Extract the [X, Y] coordinate from the center of the cell holding the provided text.  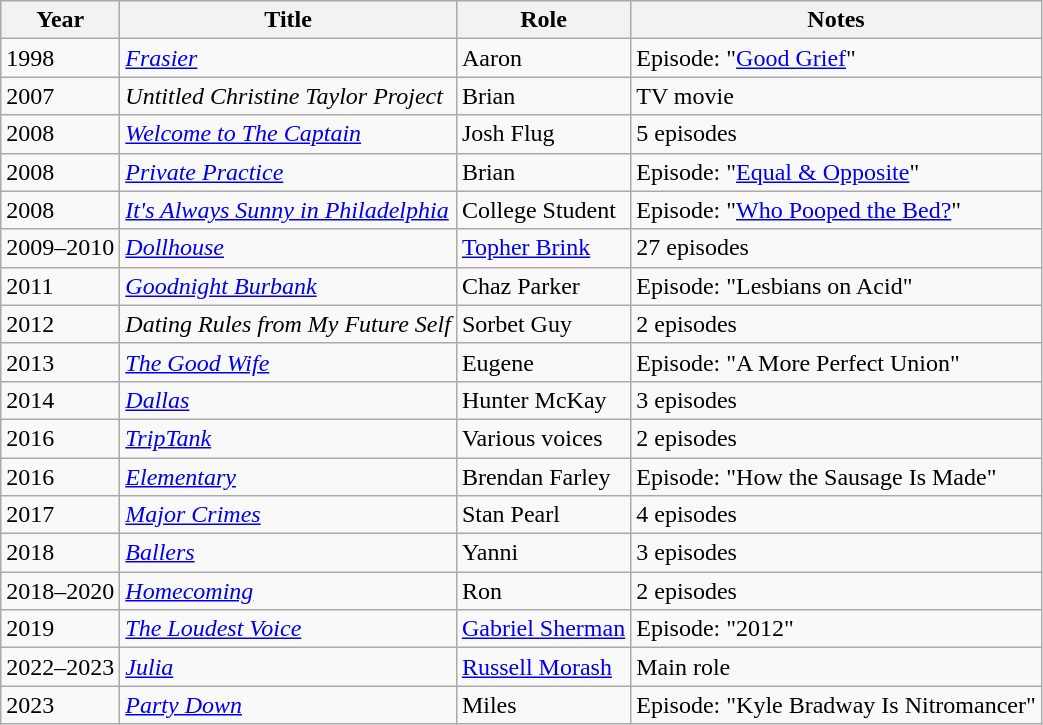
Episode: "How the Sausage Is Made" [836, 477]
4 episodes [836, 515]
Frasier [288, 58]
1998 [60, 58]
Episode: "Lesbians on Acid" [836, 286]
Episode: "Kyle Bradway Is Nitromancer" [836, 705]
Hunter McKay [543, 400]
Episode: "Equal & Opposite" [836, 172]
TripTank [288, 438]
Party Down [288, 705]
Julia [288, 667]
Episode: "Good Grief" [836, 58]
2023 [60, 705]
2014 [60, 400]
27 episodes [836, 248]
Topher Brink [543, 248]
Title [288, 20]
Sorbet Guy [543, 324]
Goodnight Burbank [288, 286]
Welcome to The Captain [288, 134]
Ballers [288, 553]
Miles [543, 705]
Russell Morash [543, 667]
5 episodes [836, 134]
2009–2010 [60, 248]
College Student [543, 210]
Ron [543, 591]
Various voices [543, 438]
2018 [60, 553]
Gabriel Sherman [543, 629]
It's Always Sunny in Philadelphia [288, 210]
Major Crimes [288, 515]
Role [543, 20]
Episode: "2012" [836, 629]
2017 [60, 515]
Elementary [288, 477]
Chaz Parker [543, 286]
Stan Pearl [543, 515]
Josh Flug [543, 134]
The Good Wife [288, 362]
2013 [60, 362]
Yanni [543, 553]
Dollhouse [288, 248]
Dallas [288, 400]
TV movie [836, 96]
Main role [836, 667]
2018–2020 [60, 591]
Homecoming [288, 591]
Aaron [543, 58]
Year [60, 20]
Episode: "Who Pooped the Bed?" [836, 210]
The Loudest Voice [288, 629]
Brendan Farley [543, 477]
Untitled Christine Taylor Project [288, 96]
Private Practice [288, 172]
2019 [60, 629]
Dating Rules from My Future Self [288, 324]
Eugene [543, 362]
Episode: "A More Perfect Union" [836, 362]
2022–2023 [60, 667]
2012 [60, 324]
Notes [836, 20]
2007 [60, 96]
2011 [60, 286]
